Return the (X, Y) coordinate for the center point of the cell that contains the specified text.  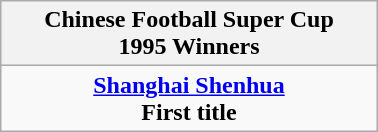
Shanghai ShenhuaFirst title (189, 98)
Chinese Football Super Cup 1995 Winners (189, 34)
